Find where the given text appears and provide that cell's center as [x, y] coordinate. 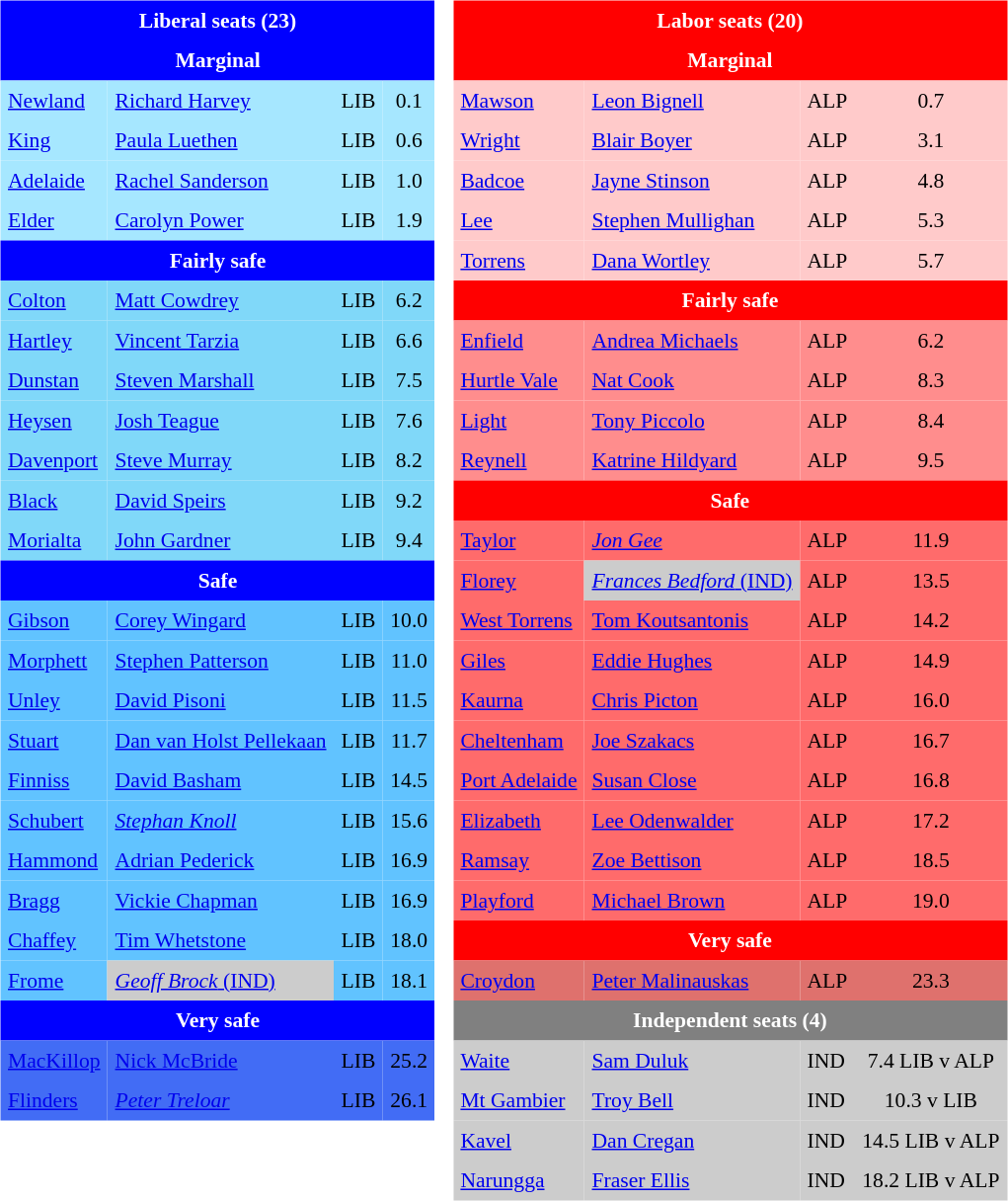
Peter Treloar [221, 1100]
Stephen Mullighan [692, 220]
0.1 [409, 100]
Chaffey [53, 940]
5.3 [931, 220]
Michael Brown [692, 900]
11.9 [931, 540]
Katrine Hildyard [692, 460]
Liberal seats (23) [217, 20]
Vickie Chapman [221, 900]
Nick McBride [221, 1060]
Torrens [519, 260]
18.2 LIB v ALP [931, 1180]
Gibson [53, 620]
3.1 [931, 140]
Taylor [519, 540]
Kaurna [519, 700]
Tom Koutsantonis [692, 620]
Narungga [519, 1180]
23.3 [931, 980]
26.1 [409, 1100]
Paula Luethen [221, 140]
Ramsay [519, 860]
Mawson [519, 100]
17.2 [931, 820]
7.6 [409, 420]
Richard Harvey [221, 100]
Lee [519, 220]
Playford [519, 900]
10.0 [409, 620]
Leon Bignell [692, 100]
Florey [519, 580]
Colton [53, 300]
Waite [519, 1060]
14.5 LIB v ALP [931, 1140]
11.5 [409, 700]
11.0 [409, 660]
Davenport [53, 460]
15.6 [409, 820]
Croydon [519, 980]
David Basham [221, 780]
18.1 [409, 980]
Troy Bell [692, 1100]
Sam Duluk [692, 1060]
Black [53, 500]
David Speirs [221, 500]
Unley [53, 700]
Heysen [53, 420]
Vincent Tarzia [221, 340]
Peter Malinauskas [692, 980]
Carolyn Power [221, 220]
Steve Murray [221, 460]
Rachel Sanderson [221, 180]
Reynell [519, 460]
Adrian Pederick [221, 860]
Mt Gambier [519, 1100]
Andrea Michaels [692, 340]
19.0 [931, 900]
Frome [53, 980]
Port Adelaide [519, 780]
Adelaide [53, 180]
Steven Marshall [221, 380]
4.8 [931, 180]
Dan Cregan [692, 1140]
MacKillop [53, 1060]
0.7 [931, 100]
Hammond [53, 860]
16.0 [931, 700]
Matt Cowdrey [221, 300]
8.2 [409, 460]
Bragg [53, 900]
Stephen Patterson [221, 660]
Tim Whetstone [221, 940]
Nat Cook [692, 380]
Light [519, 420]
Kavel [519, 1140]
Geoff Brock (IND) [221, 980]
John Gardner [221, 540]
0.6 [409, 140]
Labor seats (20) [731, 20]
Morialta [53, 540]
Hurtle Vale [519, 380]
9.4 [409, 540]
West Torrens [519, 620]
Lee Odenwalder [692, 820]
Jayne Stinson [692, 180]
5.7 [931, 260]
Chris Picton [692, 700]
14.9 [931, 660]
Independent seats (4) [731, 1020]
Fraser Ellis [692, 1180]
7.4 LIB v ALP [931, 1060]
Frances Bedford (IND) [692, 580]
Stephan Knoll [221, 820]
14.5 [409, 780]
18.5 [931, 860]
Hartley [53, 340]
11.7 [409, 740]
Badcoe [519, 180]
7.5 [409, 380]
Tony Piccolo [692, 420]
1.9 [409, 220]
Stuart [53, 740]
Elder [53, 220]
Zoe Bettison [692, 860]
Joe Szakacs [692, 740]
6.6 [409, 340]
Finniss [53, 780]
Dunstan [53, 380]
Morphett [53, 660]
Susan Close [692, 780]
King [53, 140]
8.3 [931, 380]
16.7 [931, 740]
1.0 [409, 180]
Schubert [53, 820]
9.5 [931, 460]
Dan van Holst Pellekaan [221, 740]
Enfield [519, 340]
Giles [519, 660]
Eddie Hughes [692, 660]
Corey Wingard [221, 620]
8.4 [931, 420]
18.0 [409, 940]
13.5 [931, 580]
25.2 [409, 1060]
Newland [53, 100]
Dana Wortley [692, 260]
Josh Teague [221, 420]
Blair Boyer [692, 140]
Jon Gee [692, 540]
Elizabeth [519, 820]
David Pisoni [221, 700]
Flinders [53, 1100]
16.8 [931, 780]
10.3 v LIB [931, 1100]
9.2 [409, 500]
14.2 [931, 620]
Cheltenham [519, 740]
Wright [519, 140]
